Extract the [X, Y] coordinate from the center of the cell holding the provided text.  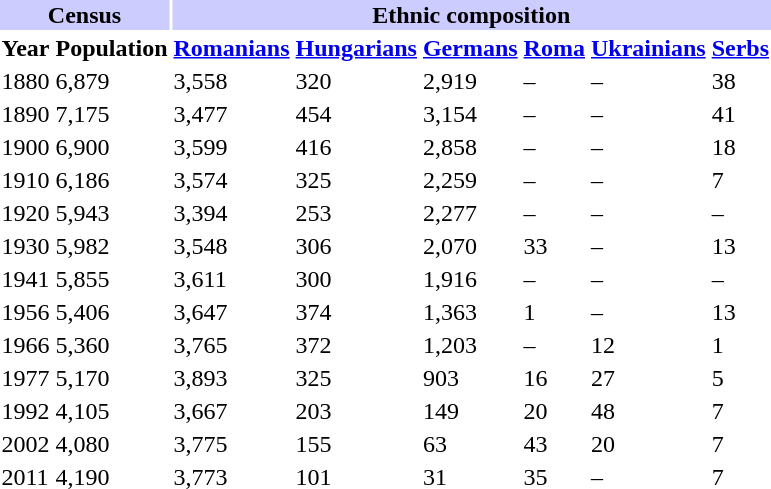
48 [648, 411]
43 [554, 444]
7,175 [112, 114]
Germans [470, 48]
1,363 [470, 312]
Year [26, 48]
1920 [26, 213]
454 [356, 114]
3,893 [232, 378]
5,360 [112, 345]
320 [356, 81]
12 [648, 345]
41 [740, 114]
1880 [26, 81]
203 [356, 411]
63 [470, 444]
5,982 [112, 246]
372 [356, 345]
5 [740, 378]
1900 [26, 147]
1890 [26, 114]
Serbs [740, 48]
6,900 [112, 147]
155 [356, 444]
Ukrainians [648, 48]
4,080 [112, 444]
3,611 [232, 279]
1956 [26, 312]
Ethnic composition [471, 15]
16 [554, 378]
1966 [26, 345]
3,477 [232, 114]
2,259 [470, 180]
Hungarians [356, 48]
6,186 [112, 180]
Population [112, 48]
3,765 [232, 345]
253 [356, 213]
Romanians [232, 48]
27 [648, 378]
3,599 [232, 147]
6,879 [112, 81]
3,574 [232, 180]
306 [356, 246]
1,203 [470, 345]
5,943 [112, 213]
Roma [554, 48]
3,154 [470, 114]
3,394 [232, 213]
903 [470, 378]
2,070 [470, 246]
3,667 [232, 411]
Census [84, 15]
3,775 [232, 444]
2,858 [470, 147]
5,170 [112, 378]
149 [470, 411]
5,406 [112, 312]
416 [356, 147]
3,558 [232, 81]
4,105 [112, 411]
2002 [26, 444]
2,277 [470, 213]
1977 [26, 378]
38 [740, 81]
5,855 [112, 279]
33 [554, 246]
18 [740, 147]
1,916 [470, 279]
1992 [26, 411]
1910 [26, 180]
3,548 [232, 246]
3,647 [232, 312]
374 [356, 312]
1930 [26, 246]
2,919 [470, 81]
300 [356, 279]
1941 [26, 279]
